Return the [X, Y] coordinate for the center point of the cell that contains the specified text.  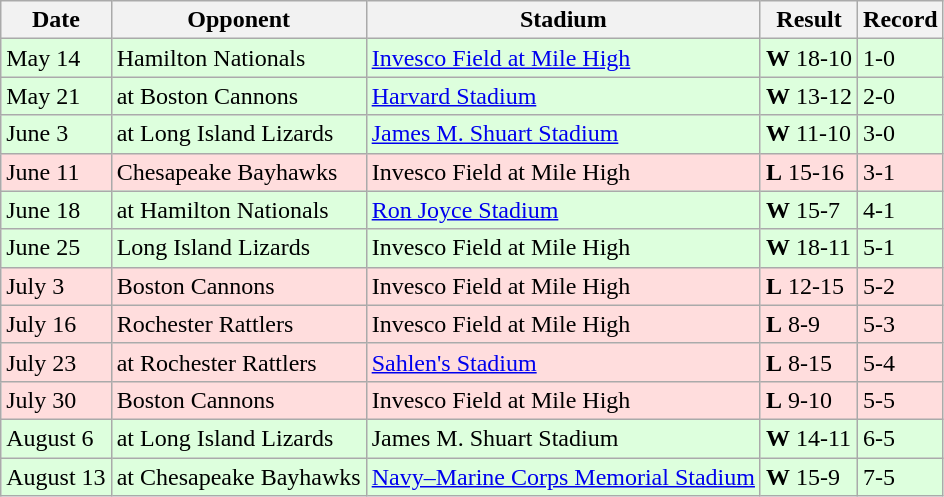
3-0 [901, 134]
W 15-9 [808, 477]
Record [901, 20]
W 13-12 [808, 96]
L 12-15 [808, 286]
6-5 [901, 438]
5-1 [901, 248]
Hamilton Nationals [238, 58]
Navy–Marine Corps Memorial Stadium [563, 477]
Long Island Lizards [238, 248]
Stadium [563, 20]
W 18-10 [808, 58]
July 23 [56, 362]
Rochester Rattlers [238, 324]
May 21 [56, 96]
W 18-11 [808, 248]
7-5 [901, 477]
3-1 [901, 172]
5-2 [901, 286]
Sahlen's Stadium [563, 362]
5-3 [901, 324]
August 13 [56, 477]
Ron Joyce Stadium [563, 210]
Opponent [238, 20]
at Rochester Rattlers [238, 362]
1-0 [901, 58]
at Chesapeake Bayhawks [238, 477]
2-0 [901, 96]
4-1 [901, 210]
L 15-16 [808, 172]
at Boston Cannons [238, 96]
L 8-9 [808, 324]
5-4 [901, 362]
June 18 [56, 210]
May 14 [56, 58]
August 6 [56, 438]
W 15-7 [808, 210]
W 11-10 [808, 134]
June 11 [56, 172]
L 8-15 [808, 362]
July 3 [56, 286]
July 30 [56, 400]
Result [808, 20]
5-5 [901, 400]
L 9-10 [808, 400]
June 25 [56, 248]
Harvard Stadium [563, 96]
June 3 [56, 134]
at Hamilton Nationals [238, 210]
W 14-11 [808, 438]
July 16 [56, 324]
Chesapeake Bayhawks [238, 172]
Date [56, 20]
